Identify which cell holds the provided text, then report its (x, y) central coordinate. 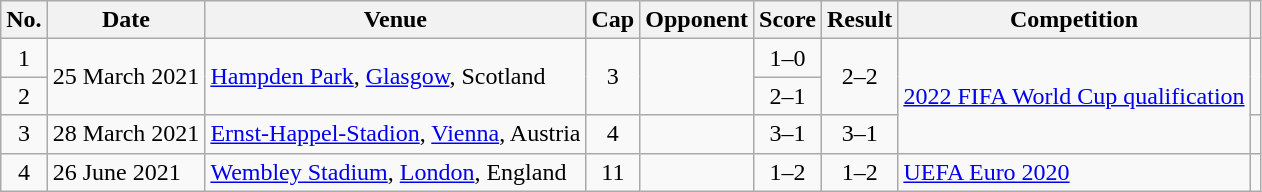
25 March 2021 (126, 77)
Opponent (697, 20)
UEFA Euro 2020 (1074, 172)
2–1 (788, 96)
1 (24, 58)
2–2 (859, 77)
28 March 2021 (126, 134)
1–0 (788, 58)
Result (859, 20)
No. (24, 20)
Wembley Stadium, London, England (396, 172)
Competition (1074, 20)
Date (126, 20)
11 (613, 172)
2022 FIFA World Cup qualification (1074, 96)
Cap (613, 20)
Score (788, 20)
Venue (396, 20)
Ernst-Happel-Stadion, Vienna, Austria (396, 134)
26 June 2021 (126, 172)
2 (24, 96)
Hampden Park, Glasgow, Scotland (396, 77)
